Detect which cell encompasses the target text, then output its [x, y] center coordinate. 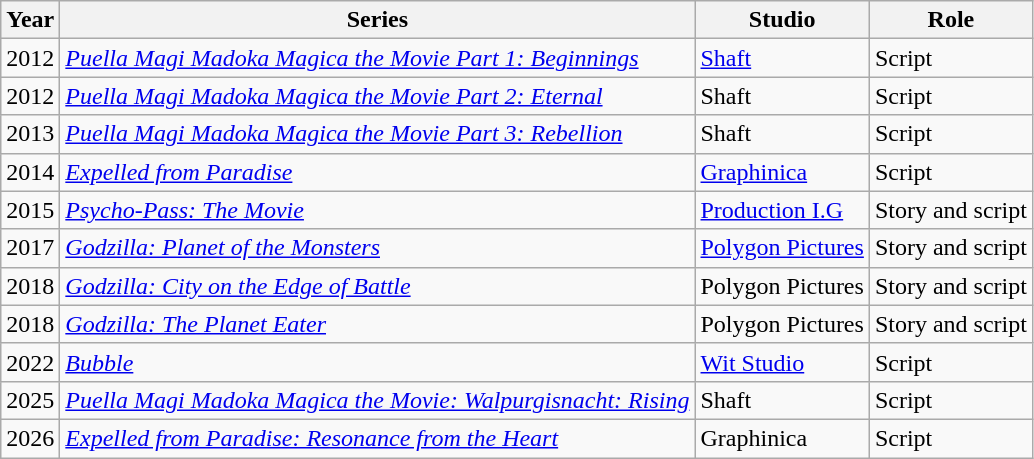
Studio [782, 20]
2014 [30, 172]
2013 [30, 134]
2026 [30, 438]
Wit Studio [782, 362]
Expelled from Paradise [378, 172]
2025 [30, 400]
Godzilla: City on the Edge of Battle [378, 286]
Godzilla: The Planet Eater [378, 324]
Year [30, 20]
Puella Magi Madoka Magica the Movie Part 3: Rebellion [378, 134]
Puella Magi Madoka Magica the Movie: Walpurgisnacht: Rising [378, 400]
Production I.G [782, 210]
Psycho-Pass: The Movie [378, 210]
Series [378, 20]
Role [950, 20]
Godzilla: Planet of the Monsters [378, 248]
2017 [30, 248]
2015 [30, 210]
Expelled from Paradise: Resonance from the Heart [378, 438]
Puella Magi Madoka Magica the Movie Part 2: Eternal [378, 96]
Bubble [378, 362]
Puella Magi Madoka Magica the Movie Part 1: Beginnings [378, 58]
2022 [30, 362]
